Extract the [x, y] coordinate from the center of the cell holding the provided text.  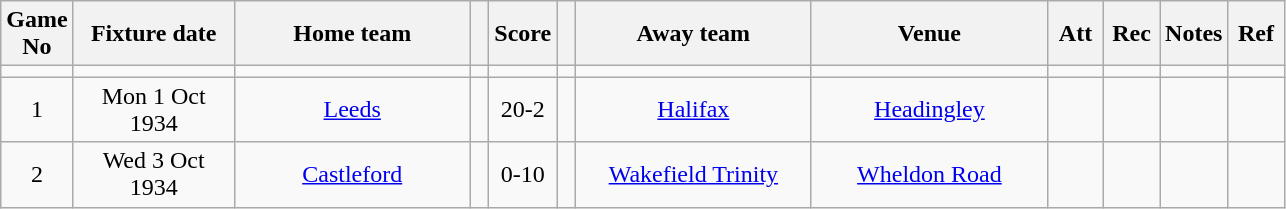
Wakefield Trinity [693, 174]
Away team [693, 34]
Leeds [352, 110]
Rec [1132, 34]
Wheldon Road [929, 174]
Ref [1256, 34]
Fixture date [154, 34]
2 [37, 174]
1 [37, 110]
Home team [352, 34]
Venue [929, 34]
Castleford [352, 174]
Game No [37, 34]
Halifax [693, 110]
Notes [1194, 34]
Headingley [929, 110]
Att [1075, 34]
Mon 1 Oct 1934 [154, 110]
20-2 [523, 110]
Wed 3 Oct 1934 [154, 174]
0-10 [523, 174]
Score [523, 34]
